Detect which cell encompasses the target text, then output its (x, y) center coordinate. 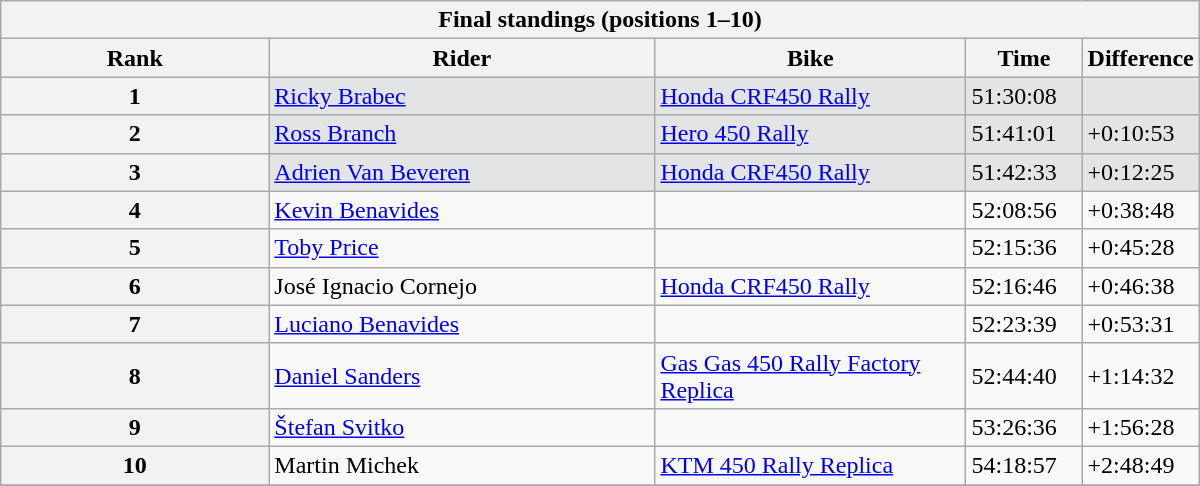
51:42:33 (1024, 172)
Hero 450 Rally (810, 134)
Martin Michek (462, 465)
Toby Price (462, 248)
2 (135, 134)
+0:45:28 (1140, 248)
Ross Branch (462, 134)
8 (135, 376)
4 (135, 210)
5 (135, 248)
Time (1024, 58)
1 (135, 96)
+1:14:32 (1140, 376)
Daniel Sanders (462, 376)
Luciano Benavides (462, 324)
Ricky Brabec (462, 96)
Gas Gas 450 Rally Factory Replica (810, 376)
Bike (810, 58)
51:41:01 (1024, 134)
54:18:57 (1024, 465)
51:30:08 (1024, 96)
3 (135, 172)
+0:12:25 (1140, 172)
Rider (462, 58)
52:23:39 (1024, 324)
10 (135, 465)
+2:48:49 (1140, 465)
Štefan Svitko (462, 427)
+0:38:48 (1140, 210)
Kevin Benavides (462, 210)
52:44:40 (1024, 376)
+0:46:38 (1140, 286)
+0:10:53 (1140, 134)
52:08:56 (1024, 210)
Adrien Van Beveren (462, 172)
Rank (135, 58)
52:15:36 (1024, 248)
+0:53:31 (1140, 324)
KTM 450 Rally Replica (810, 465)
52:16:46 (1024, 286)
6 (135, 286)
Final standings (positions 1–10) (600, 20)
Difference (1140, 58)
+1:56:28 (1140, 427)
9 (135, 427)
53:26:36 (1024, 427)
7 (135, 324)
José Ignacio Cornejo (462, 286)
